Capture the cell that displays the provided text and extract its (X, Y) central coordinate. 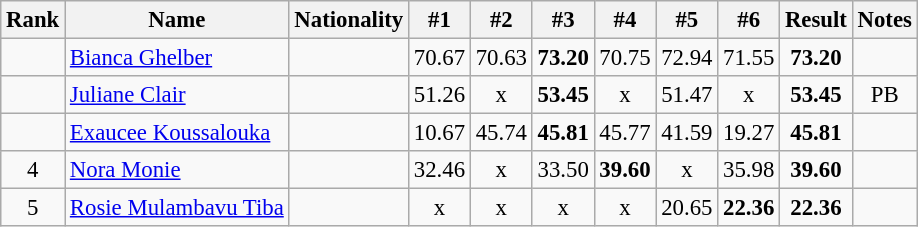
#2 (501, 20)
#1 (440, 20)
Rosie Mulambavu Tiba (178, 208)
Rank (33, 20)
PB (884, 95)
Result (816, 20)
Nora Monie (178, 170)
#4 (625, 20)
Bianca Ghelber (178, 58)
70.63 (501, 58)
71.55 (749, 58)
5 (33, 208)
Name (178, 20)
Notes (884, 20)
45.74 (501, 133)
#5 (687, 20)
4 (33, 170)
70.75 (625, 58)
#3 (563, 20)
#6 (749, 20)
35.98 (749, 170)
41.59 (687, 133)
Exaucee Koussalouka (178, 133)
Juliane Clair (178, 95)
19.27 (749, 133)
Nationality (348, 20)
51.26 (440, 95)
10.67 (440, 133)
51.47 (687, 95)
32.46 (440, 170)
70.67 (440, 58)
45.77 (625, 133)
33.50 (563, 170)
20.65 (687, 208)
72.94 (687, 58)
